For the text-containing cell, return its midpoint in [x, y] coordinate format. 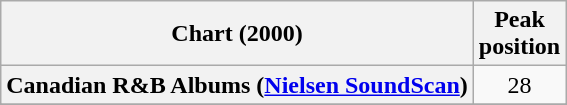
Canadian R&B Albums (Nielsen SoundScan) [238, 85]
Peakposition [519, 34]
Chart (2000) [238, 34]
28 [519, 85]
